Detect which cell encompasses the target text, then output its [x, y] center coordinate. 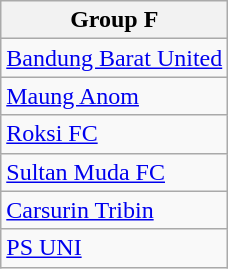
Maung Anom [114, 96]
Carsurin Tribin [114, 210]
Sultan Muda FC [114, 172]
Bandung Barat United [114, 58]
PS UNI [114, 248]
Group F [114, 20]
Roksi FC [114, 134]
